Determine the [x, y] coordinate at the center of the cell enclosing the given text.  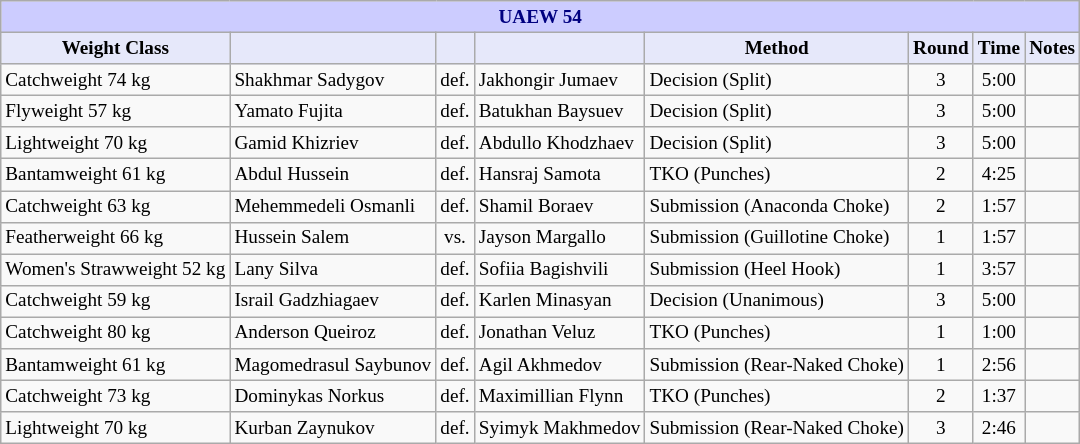
Syimyk Makhmedov [560, 428]
Catchweight 63 kg [116, 206]
Israil Gadzhiagaev [333, 301]
Dominykas Norkus [333, 396]
Hussein Salem [333, 238]
Sofiia Bagishvili [560, 270]
Decision (Unanimous) [777, 301]
Catchweight 80 kg [116, 333]
Lany Silva [333, 270]
1:00 [998, 333]
Round [942, 48]
Notes [1052, 48]
2:56 [998, 365]
Submission (Heel Hook) [777, 270]
2:46 [998, 428]
Featherweight 66 kg [116, 238]
Women's Strawweight 52 kg [116, 270]
Batukhan Baysuev [560, 111]
3:57 [998, 270]
vs. [455, 238]
Agil Akhmedov [560, 365]
Shamil Boraev [560, 206]
Jayson Margallo [560, 238]
Hansraj Samota [560, 175]
Abdullo Khodzhaev [560, 143]
Method [777, 48]
Catchweight 59 kg [116, 301]
Time [998, 48]
Mehemmedeli Osmanli [333, 206]
Magomedrasul Saybunov [333, 365]
Maximillian Flynn [560, 396]
Kurban Zaynukov [333, 428]
UAEW 54 [540, 17]
Catchweight 74 kg [116, 80]
1:37 [998, 396]
Flyweight 57 kg [116, 111]
Catchweight 73 kg [116, 396]
Anderson Queiroz [333, 333]
Gamid Khizriev [333, 143]
Shakhmar Sadygov [333, 80]
Yamato Fujita [333, 111]
Jakhongir Jumaev [560, 80]
4:25 [998, 175]
Submission (Anaconda Choke) [777, 206]
Submission (Guillotine Choke) [777, 238]
Jonathan Veluz [560, 333]
Abdul Hussein [333, 175]
Weight Class [116, 48]
Karlen Minasyan [560, 301]
